Capture the cell that displays the provided text and extract its (X, Y) central coordinate. 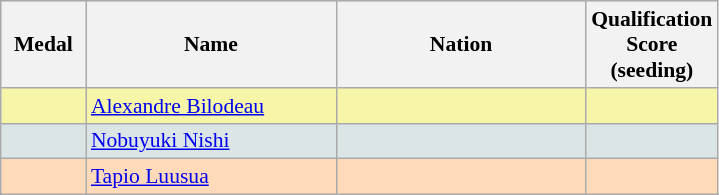
Nation (461, 44)
Medal (44, 44)
Alexandre Bilodeau (211, 106)
Tapio Luusua (211, 177)
Qualification Score (seeding) (652, 44)
Name (211, 44)
Nobuyuki Nishi (211, 141)
